Provide the (X, Y) coordinate of the cell's center where the given text is located.  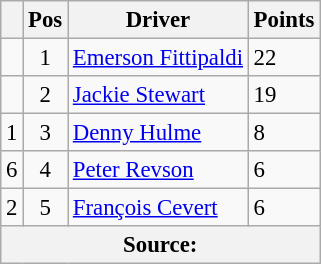
4 (46, 170)
Pos (46, 20)
Source: (160, 245)
19 (284, 95)
Emerson Fittipaldi (158, 58)
Points (284, 20)
Peter Revson (158, 170)
3 (46, 133)
Jackie Stewart (158, 95)
Driver (158, 20)
8 (284, 133)
22 (284, 58)
François Cevert (158, 208)
Denny Hulme (158, 133)
5 (46, 208)
